Return [x, y] of the center of cell containing provided text 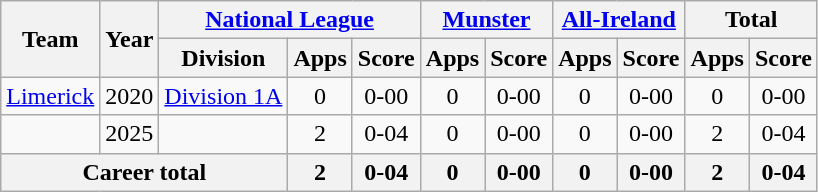
Limerick [50, 96]
2025 [130, 134]
Total [751, 20]
2020 [130, 96]
Division 1A [224, 96]
Team [50, 39]
Munster [486, 20]
Career total [144, 172]
Year [130, 39]
Division [224, 58]
National League [290, 20]
All-Ireland [619, 20]
